Return [x, y] of the center of cell containing provided text 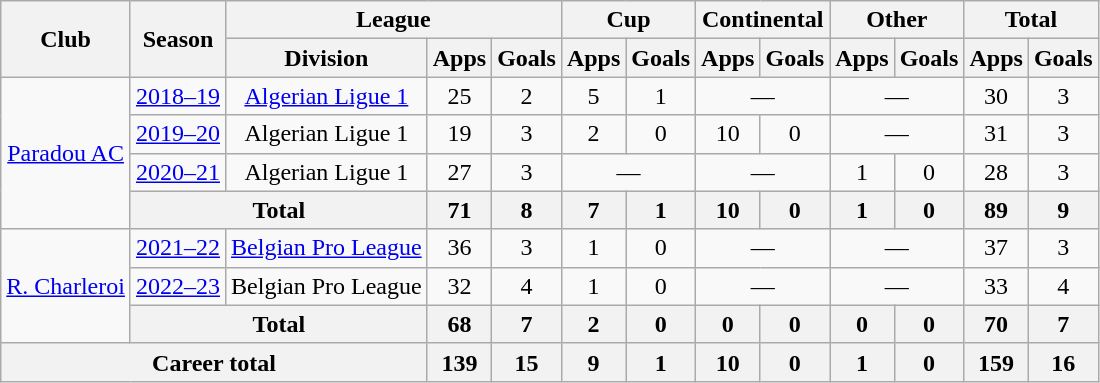
2022–23 [178, 286]
2018–19 [178, 96]
70 [996, 324]
32 [459, 286]
139 [459, 362]
89 [996, 210]
Cup [628, 20]
League [394, 20]
19 [459, 134]
2021–22 [178, 248]
37 [996, 248]
36 [459, 248]
68 [459, 324]
71 [459, 210]
33 [996, 286]
Career total [214, 362]
Club [66, 39]
30 [996, 96]
8 [527, 210]
5 [593, 96]
2020–21 [178, 172]
R. Charleroi [66, 286]
31 [996, 134]
Other [897, 20]
15 [527, 362]
27 [459, 172]
159 [996, 362]
16 [1063, 362]
2019–20 [178, 134]
25 [459, 96]
Season [178, 39]
Paradou AC [66, 153]
Division [327, 58]
28 [996, 172]
Continental [763, 20]
